Provide the [X, Y] coordinate of the cell's center where the given text is located.  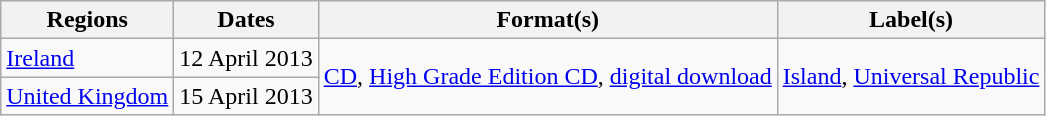
Ireland [88, 58]
Regions [88, 20]
Label(s) [911, 20]
15 April 2013 [246, 96]
12 April 2013 [246, 58]
CD, High Grade Edition CD, digital download [548, 77]
Format(s) [548, 20]
United Kingdom [88, 96]
Island, Universal Republic [911, 77]
Dates [246, 20]
